Pinpoint the cell where the given text exists, returning its [X, Y] midpoint coordinate. 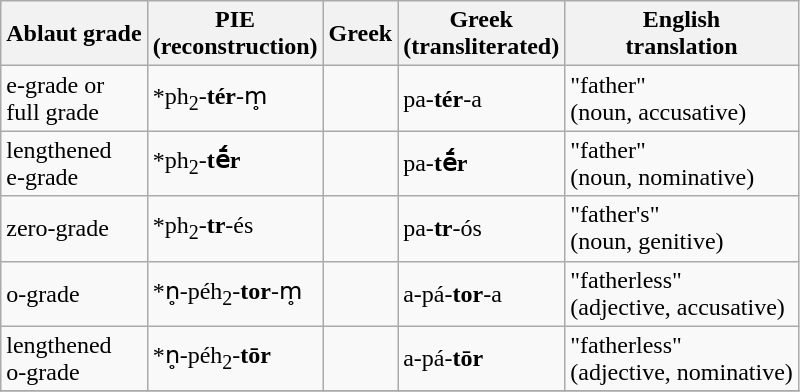
a-pá-tor-a [482, 294]
lengthenedo-grade [74, 358]
pa-tḗr [482, 164]
lengthenede-grade [74, 164]
o-grade [74, 294]
"fatherless"(adjective, accusative) [682, 294]
Englishtranslation [682, 34]
pa-tér-a [482, 98]
zero-grade [74, 228]
*ph2-tḗr [235, 164]
"fatherless"(adjective, nominative) [682, 358]
e-grade orfull grade [74, 98]
Ablaut grade [74, 34]
"father"(noun, nominative) [682, 164]
*ph2-tér-m̥ [235, 98]
*ph2-tr-és [235, 228]
pa-tr-ós [482, 228]
PIE(reconstruction) [235, 34]
*n̥-péh2-tor-m̥ [235, 294]
a-pá-tōr [482, 358]
Greek(transliterated) [482, 34]
"father"(noun, accusative) [682, 98]
Greek [360, 34]
*n̥-péh2-tōr [235, 358]
"father's"(noun, genitive) [682, 228]
